Locate the cell with the specified text and output its (X, Y) center coordinate. 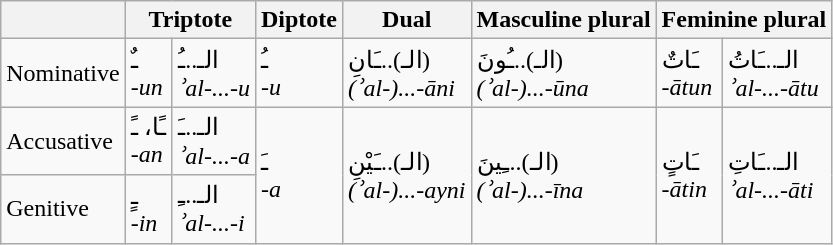
ـًا، ـً-an (148, 141)
الـ..ـَʾal-...-a (214, 141)
Nominative (63, 73)
ـَ-a (298, 175)
الـ..ـِʾal-...-i (214, 209)
ـٍ-in (148, 209)
Dual (406, 20)
Diptote (298, 20)
ـٌ-un (148, 73)
Accusative (63, 141)
ـَاتٍ-ātin (689, 175)
الـ)..ـُونَ)(ʾal-)...-ūna (564, 73)
الـ)..ـَيْنِ)(ʾal-)...-ayni (406, 175)
الـ..ـَاتُʾal-...-ātu (776, 73)
Triptote (190, 20)
ـُ-u (298, 73)
الـ..ـَاتِʾal-...-āti (776, 175)
الـ..ـُʾal-...-u (214, 73)
الـ)..ـَانِ)(ʾal-)...-āni (406, 73)
Feminine plural (744, 20)
Masculine plural (564, 20)
الـ)..ـِينَ)(ʾal-)...-īna (564, 175)
Genitive (63, 209)
ـَاتٌ-ātun (689, 73)
